From the cell containing the given text, extract its center point as [x, y] coordinate. 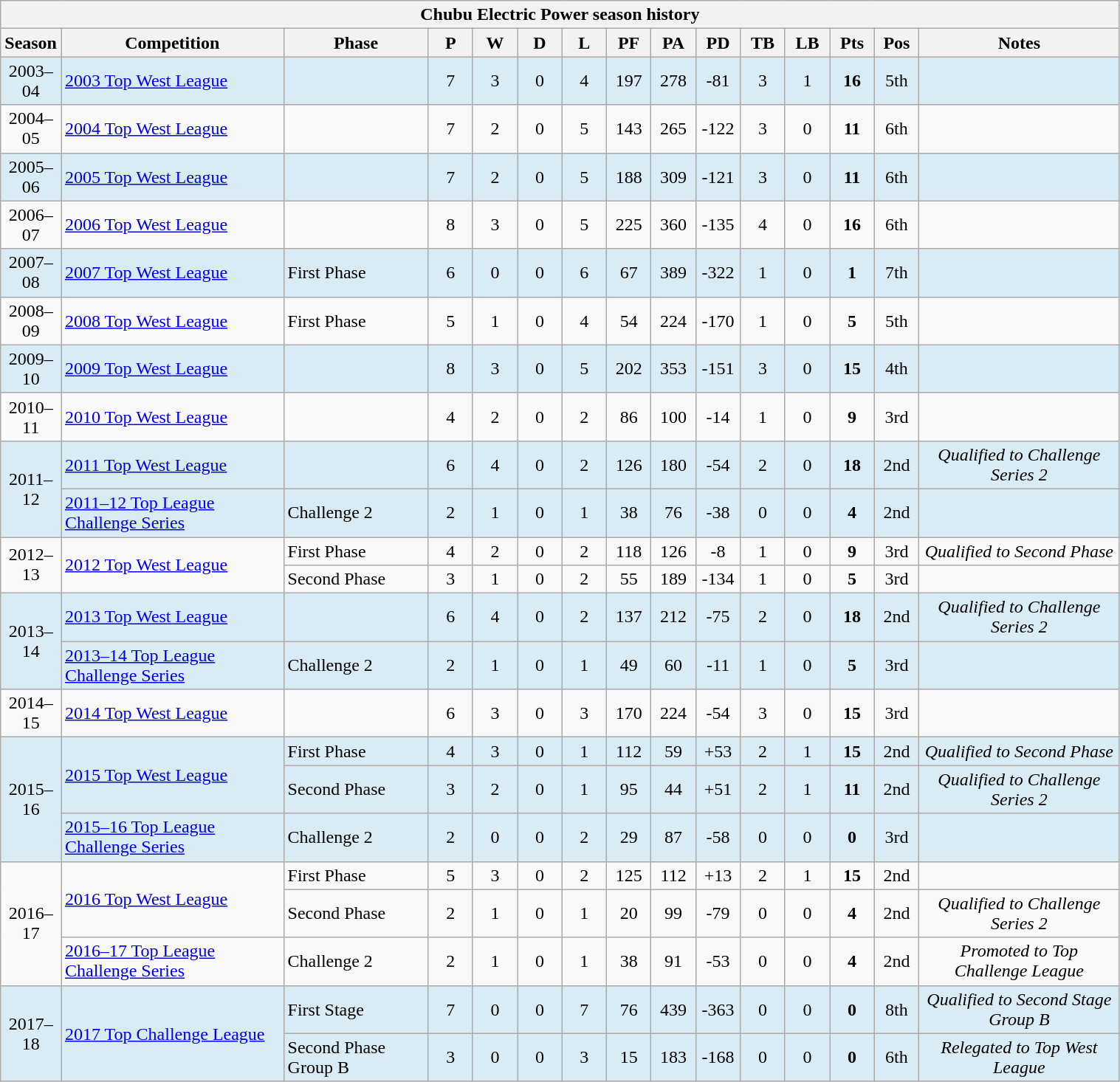
4th [896, 369]
P [450, 43]
2006 Top West League [172, 224]
2012–13 [31, 565]
49 [628, 666]
180 [673, 465]
2009 Top West League [172, 369]
183 [673, 1057]
2007–08 [31, 273]
54 [628, 320]
2005 Top West League [172, 177]
2008 Top West League [172, 320]
2010–11 [31, 416]
-11 [718, 666]
188 [628, 177]
2014–15 [31, 713]
189 [673, 579]
2003 Top West League [172, 81]
Pos [896, 43]
225 [628, 224]
60 [673, 666]
2012 Top West League [172, 565]
-168 [718, 1057]
2011 Top West League [172, 465]
118 [628, 551]
309 [673, 177]
-8 [718, 551]
-38 [718, 512]
29 [628, 837]
125 [628, 875]
-58 [718, 837]
-322 [718, 273]
-170 [718, 320]
2008–09 [31, 320]
Chubu Electric Power season history [560, 15]
59 [673, 751]
2011–12 Top League Challenge Series [172, 512]
67 [628, 273]
W [495, 43]
Promoted to Top Challenge League [1019, 961]
197 [628, 81]
99 [673, 914]
2004–05 [31, 128]
+51 [718, 790]
-135 [718, 224]
-75 [718, 617]
-14 [718, 416]
-53 [718, 961]
Pts [852, 43]
Relegated to Top West League [1019, 1057]
PF [628, 43]
389 [673, 273]
20 [628, 914]
2003–04 [31, 81]
2011–12 [31, 489]
170 [628, 713]
2010 Top West League [172, 416]
Season [31, 43]
First Stage [356, 1010]
PD [718, 43]
95 [628, 790]
Phase [356, 43]
2007 Top West League [172, 273]
2004 Top West League [172, 128]
+13 [718, 875]
L [584, 43]
Second Phase Group B [356, 1057]
55 [628, 579]
143 [628, 128]
Notes [1019, 43]
353 [673, 369]
2013 Top West League [172, 617]
2006–07 [31, 224]
86 [628, 416]
2014 Top West League [172, 713]
2009–10 [31, 369]
278 [673, 81]
100 [673, 416]
2015 Top West League [172, 775]
2016 Top West League [172, 899]
-81 [718, 81]
-151 [718, 369]
2016–17 [31, 923]
PA [673, 43]
2016–17 Top League Challenge Series [172, 961]
Competition [172, 43]
-363 [718, 1010]
439 [673, 1010]
2005–06 [31, 177]
2013–14 [31, 641]
+53 [718, 751]
87 [673, 837]
-134 [718, 579]
137 [628, 617]
2013–14 Top League Challenge Series [172, 666]
212 [673, 617]
-122 [718, 128]
LB [807, 43]
-79 [718, 914]
Qualified to Second Stage Group B [1019, 1010]
265 [673, 128]
2015–16 Top League Challenge Series [172, 837]
8th [896, 1010]
7th [896, 273]
D [540, 43]
TB [763, 43]
44 [673, 790]
2017–18 [31, 1033]
2015–16 [31, 799]
202 [628, 369]
360 [673, 224]
2017 Top Challenge League [172, 1033]
-121 [718, 177]
91 [673, 961]
